Scan for the cell matching the given text and deliver its (x, y) coordinate at center. 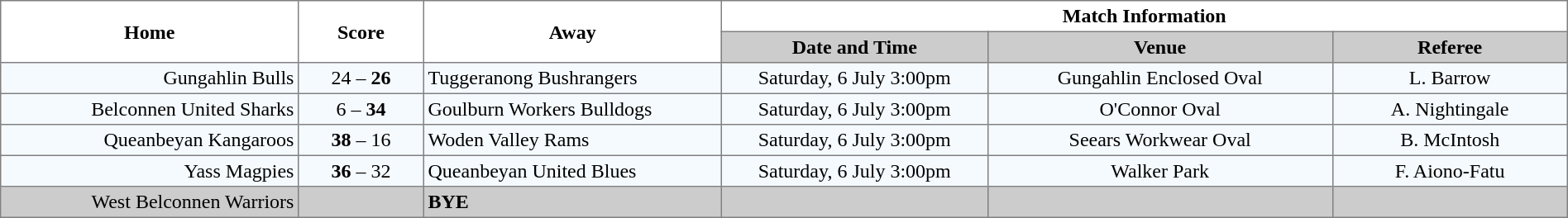
Walker Park (1159, 171)
O'Connor Oval (1159, 109)
Match Information (1145, 17)
36 – 32 (361, 171)
Referee (1450, 47)
38 – 16 (361, 140)
L. Barrow (1450, 78)
Home (150, 31)
Tuggeranong Bushrangers (572, 78)
Woden Valley Rams (572, 140)
Queanbeyan Kangaroos (150, 140)
A. Nightingale (1450, 109)
F. Aiono-Fatu (1450, 171)
Goulburn Workers Bulldogs (572, 109)
Belconnen United Sharks (150, 109)
West Belconnen Warriors (150, 202)
Yass Magpies (150, 171)
Gungahlin Enclosed Oval (1159, 78)
Date and Time (854, 47)
Away (572, 31)
Gungahlin Bulls (150, 78)
Queanbeyan United Blues (572, 171)
24 – 26 (361, 78)
B. McIntosh (1450, 140)
Venue (1159, 47)
Seears Workwear Oval (1159, 140)
BYE (572, 202)
Score (361, 31)
6 – 34 (361, 109)
